Output the [x, y] coordinate of the center of the cell containing the given text.  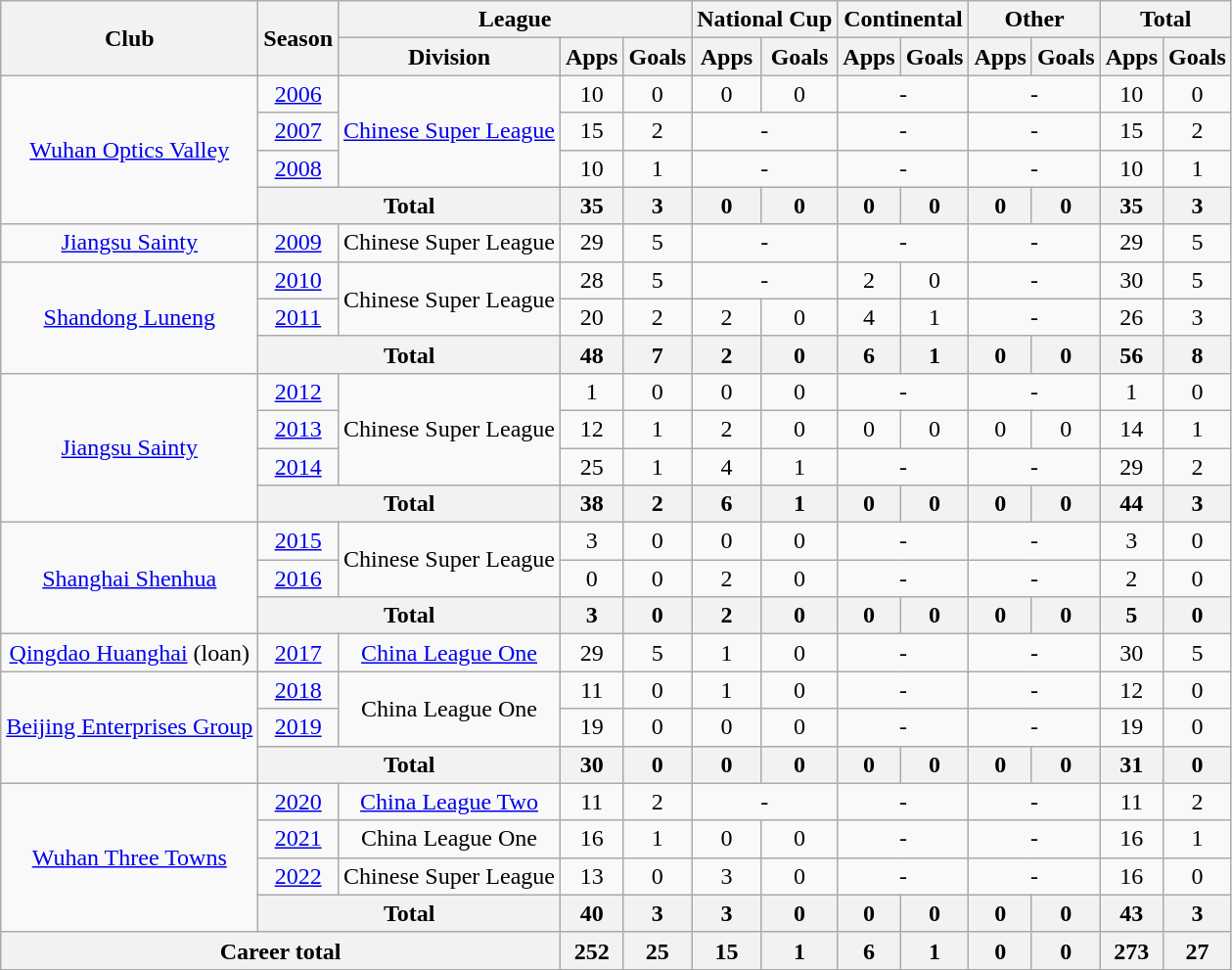
Season [298, 38]
13 [592, 876]
44 [1131, 504]
Wuhan Optics Valley [129, 150]
2020 [298, 802]
2016 [298, 578]
2009 [298, 243]
8 [1198, 354]
Qingdao Huanghai (loan) [129, 653]
2010 [298, 280]
2019 [298, 727]
31 [1131, 764]
2011 [298, 317]
2015 [298, 541]
League [515, 20]
2014 [298, 467]
7 [658, 354]
2022 [298, 876]
14 [1131, 429]
20 [592, 317]
252 [592, 950]
2018 [298, 690]
Division [450, 57]
2013 [298, 429]
48 [592, 354]
56 [1131, 354]
2007 [298, 131]
2017 [298, 653]
Beijing Enterprises Group [129, 727]
2008 [298, 168]
28 [592, 280]
43 [1131, 913]
Career total [281, 950]
Club [129, 38]
38 [592, 504]
Other [1034, 20]
National Cup [765, 20]
27 [1198, 950]
Wuhan Three Towns [129, 857]
40 [592, 913]
2012 [298, 392]
273 [1131, 950]
Shandong Luneng [129, 317]
Shanghai Shenhua [129, 578]
Continental [903, 20]
China League Two [450, 802]
2021 [298, 839]
2006 [298, 94]
26 [1131, 317]
